Determine the [X, Y] coordinate at the center of the cell enclosing the given text.  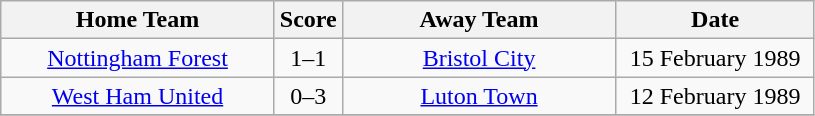
Home Team [138, 20]
12 February 1989 [716, 96]
1–1 [308, 58]
0–3 [308, 96]
Luton Town [479, 96]
15 February 1989 [716, 58]
Score [308, 20]
Away Team [479, 20]
West Ham United [138, 96]
Nottingham Forest [138, 58]
Date [716, 20]
Bristol City [479, 58]
